Identify which cell holds the provided text, then report its [x, y] central coordinate. 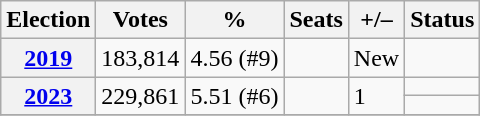
% [234, 20]
4.56 (#9) [234, 58]
183,814 [140, 58]
1 [376, 96]
Status [442, 20]
New [376, 58]
5.51 (#6) [234, 96]
Election [48, 20]
229,861 [140, 96]
+/– [376, 20]
2023 [48, 96]
2019 [48, 58]
Votes [140, 20]
Seats [316, 20]
